Detect which cell encompasses the target text, then output its (X, Y) center coordinate. 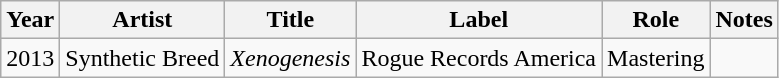
Xenogenesis (290, 58)
Label (479, 20)
Synthetic Breed (142, 58)
Notes (744, 20)
Rogue Records America (479, 58)
Year (30, 20)
Title (290, 20)
Role (656, 20)
Mastering (656, 58)
2013 (30, 58)
Artist (142, 20)
